Extract the [X, Y] coordinate from the center of the cell holding the provided text.  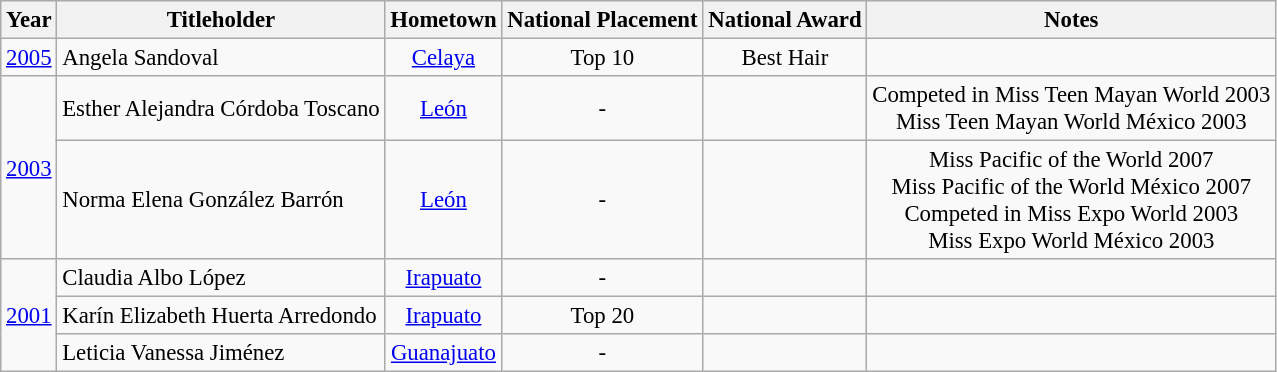
Miss Pacific of the World 2007Miss Pacific of the World México 2007Competed in Miss Expo World 2003Miss Expo World México 2003 [1072, 200]
Best Hair [785, 58]
Top 20 [602, 316]
National Placement [602, 20]
Karín Elizabeth Huerta Arredondo [221, 316]
Top 10 [602, 58]
Esther Alejandra Córdoba Toscano [221, 108]
2003 [29, 168]
Angela Sandoval [221, 58]
Guanajuato [444, 353]
Year [29, 20]
Claudia Albo López [221, 278]
Norma Elena González Barrón [221, 200]
2005 [29, 58]
Notes [1072, 20]
National Award [785, 20]
Leticia Vanessa Jiménez [221, 353]
Titleholder [221, 20]
Celaya [444, 58]
2001 [29, 316]
Competed in Miss Teen Mayan World 2003Miss Teen Mayan World México 2003 [1072, 108]
Hometown [444, 20]
